Detect which cell encompasses the target text, then output its [X, Y] center coordinate. 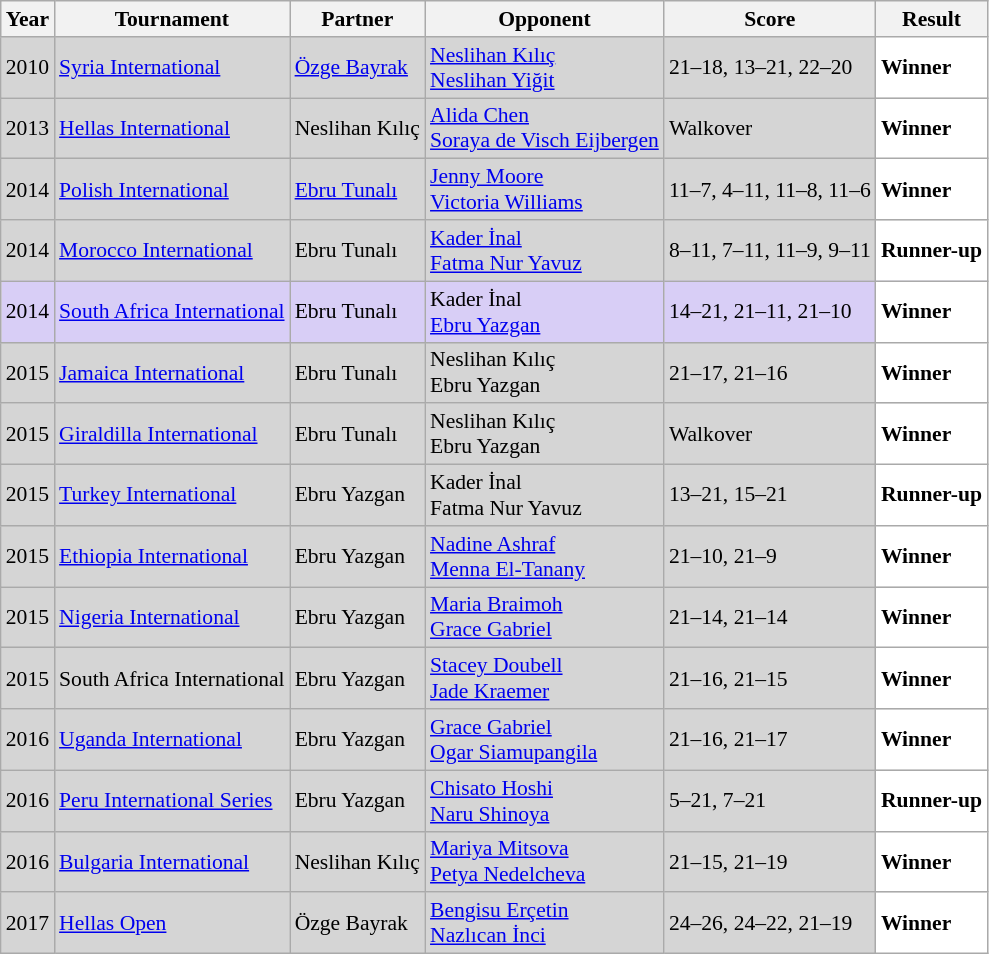
Polish International [172, 190]
Neslihan Kılıç Neslihan Yiğit [544, 68]
Nigeria International [172, 618]
Morocco International [172, 250]
Nadine Ashraf Menna El-Tanany [544, 556]
Hellas Open [172, 924]
Tournament [172, 19]
Kader İnal Ebru Yazgan [544, 312]
Ethiopia International [172, 556]
21–16, 21–17 [770, 740]
Uganda International [172, 740]
Turkey International [172, 496]
2013 [28, 128]
Partner [358, 19]
Jamaica International [172, 372]
Jenny Moore Victoria Williams [544, 190]
13–21, 15–21 [770, 496]
Grace Gabriel Ogar Siamupangila [544, 740]
Year [28, 19]
5–21, 7–21 [770, 800]
2017 [28, 924]
Chisato Hoshi Naru Shinoya [544, 800]
11–7, 4–11, 11–8, 11–6 [770, 190]
21–18, 13–21, 22–20 [770, 68]
Mariya Mitsova Petya Nedelcheva [544, 862]
21–15, 21–19 [770, 862]
21–14, 21–14 [770, 618]
Peru International Series [172, 800]
Stacey Doubell Jade Kraemer [544, 678]
Score [770, 19]
21–16, 21–15 [770, 678]
Alida Chen Soraya de Visch Eijbergen [544, 128]
24–26, 24–22, 21–19 [770, 924]
Opponent [544, 19]
Maria Braimoh Grace Gabriel [544, 618]
21–17, 21–16 [770, 372]
Hellas International [172, 128]
Bulgaria International [172, 862]
Syria International [172, 68]
Result [932, 19]
8–11, 7–11, 11–9, 9–11 [770, 250]
Bengisu Erçetin Nazlıcan İnci [544, 924]
Giraldilla International [172, 434]
2010 [28, 68]
21–10, 21–9 [770, 556]
14–21, 21–11, 21–10 [770, 312]
